Find where the given text appears and provide that cell's center as (X, Y) coordinate. 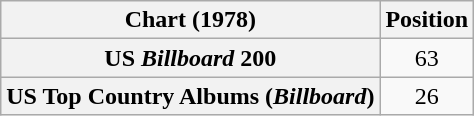
Chart (1978) (190, 20)
Position (427, 20)
US Top Country Albums (Billboard) (190, 96)
US Billboard 200 (190, 58)
26 (427, 96)
63 (427, 58)
